Return [X, Y] of the center of cell containing provided text 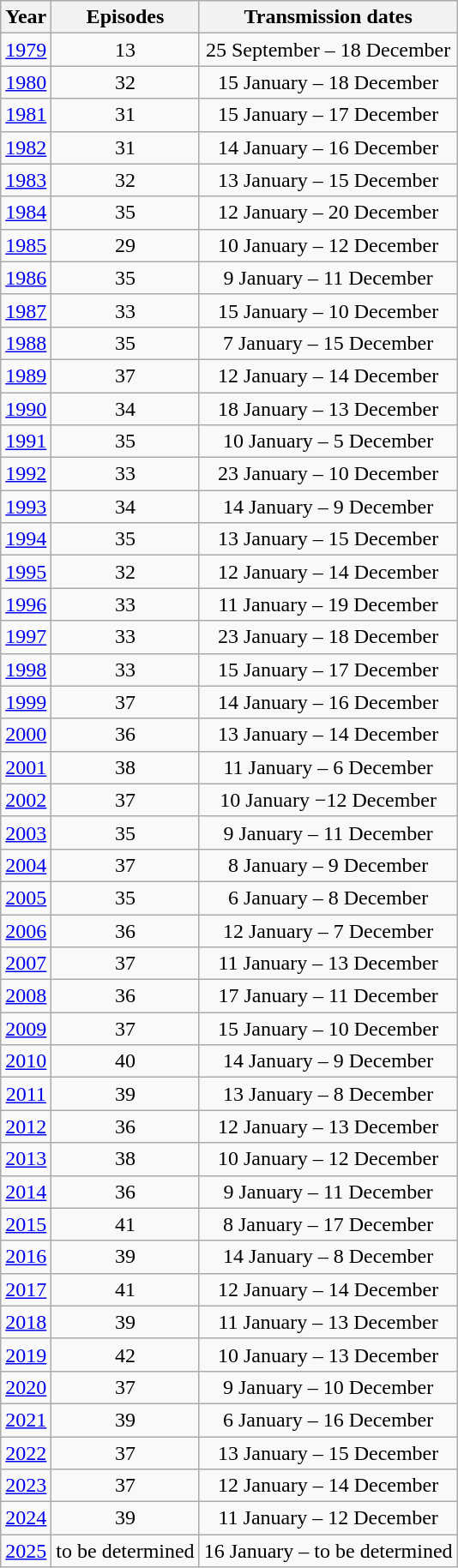
1987 [26, 310]
2001 [26, 767]
2010 [26, 1061]
2018 [26, 1322]
10 January −12 December [328, 800]
1983 [26, 180]
2022 [26, 1453]
Transmission dates [328, 17]
1994 [26, 539]
2007 [26, 964]
1996 [26, 604]
1986 [26, 278]
2015 [26, 1224]
2019 [26, 1355]
15 January – 18 December [328, 82]
1984 [26, 213]
2004 [26, 865]
17 January – 11 December [328, 996]
23 January – 10 December [328, 474]
23 January – 18 December [328, 637]
12 January – 20 December [328, 213]
13 January – 8 December [328, 1094]
13 January – 14 December [328, 735]
7 January – 15 December [328, 343]
to be determined [125, 1551]
2009 [26, 1029]
18 January – 13 December [328, 409]
1979 [26, 50]
1989 [26, 375]
1980 [26, 82]
2012 [26, 1126]
16 January – to be determined [328, 1551]
11 January – 6 December [328, 767]
9 January – 10 December [328, 1387]
42 [125, 1355]
2000 [26, 735]
1997 [26, 637]
1985 [26, 245]
8 January – 17 December [328, 1224]
11 January – 19 December [328, 604]
2014 [26, 1192]
2002 [26, 800]
2025 [26, 1551]
11 January – 12 December [328, 1518]
12 January – 7 December [328, 930]
40 [125, 1061]
6 January – 16 December [328, 1420]
1988 [26, 343]
1993 [26, 507]
1995 [26, 572]
1982 [26, 147]
14 January – 8 December [328, 1257]
2023 [26, 1486]
1991 [26, 442]
2008 [26, 996]
10 January – 13 December [328, 1355]
1998 [26, 670]
2011 [26, 1094]
2017 [26, 1289]
6 January – 8 December [328, 898]
2021 [26, 1420]
1992 [26, 474]
1999 [26, 702]
29 [125, 245]
13 [125, 50]
Year [26, 17]
10 January – 5 December [328, 442]
25 September – 18 December [328, 50]
1981 [26, 115]
2005 [26, 898]
12 January – 13 December [328, 1126]
2003 [26, 832]
2016 [26, 1257]
2020 [26, 1387]
2006 [26, 930]
2024 [26, 1518]
Episodes [125, 17]
2013 [26, 1159]
8 January – 9 December [328, 865]
1990 [26, 409]
